Locate the cell with the specified text and output its [X, Y] center coordinate. 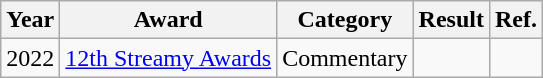
Result [451, 20]
2022 [30, 58]
Award [168, 20]
Commentary [345, 58]
Year [30, 20]
12th Streamy Awards [168, 58]
Category [345, 20]
Ref. [516, 20]
